Detect which cell encompasses the target text, then output its [X, Y] center coordinate. 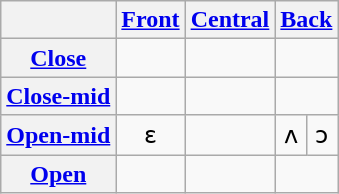
Close-mid [58, 96]
Open-mid [58, 135]
Back [306, 20]
ʌ [291, 135]
Central [230, 20]
Open [58, 173]
ɛ [150, 135]
Close [58, 58]
ɔ [322, 135]
Front [150, 20]
